Output the [x, y] coordinate of the center of the cell containing the given text.  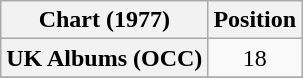
UK Albums (OCC) [104, 58]
Chart (1977) [104, 20]
Position [255, 20]
18 [255, 58]
